Identify which cell holds the provided text, then report its (X, Y) central coordinate. 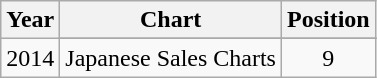
Year (30, 20)
Position (328, 20)
Japanese Sales Charts (171, 58)
Chart (171, 20)
9 (328, 58)
2014 (30, 58)
